Find where the given text appears and provide that cell's center as (x, y) coordinate. 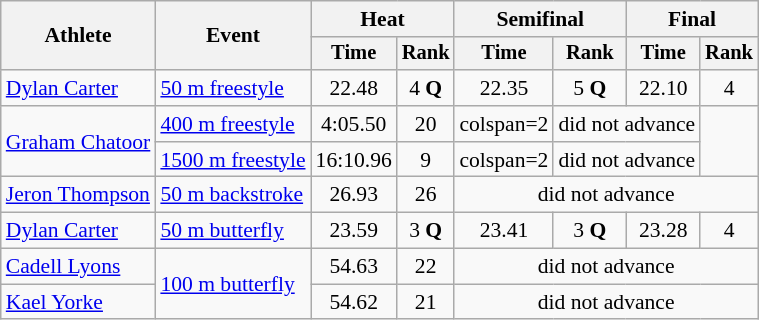
50 m freestyle (232, 88)
5 Q (590, 88)
4 Q (426, 88)
26 (426, 195)
Cadell Lyons (78, 267)
50 m butterfly (232, 231)
23.59 (354, 231)
Final (692, 19)
54.63 (354, 267)
22.10 (663, 88)
Graham Chatoor (78, 142)
Event (232, 36)
54.62 (354, 302)
100 m butterfly (232, 284)
22.35 (504, 88)
50 m backstroke (232, 195)
21 (426, 302)
26.93 (354, 195)
400 m freestyle (232, 124)
Semifinal (540, 19)
22 (426, 267)
Kael Yorke (78, 302)
4:05.50 (354, 124)
23.41 (504, 231)
Jeron Thompson (78, 195)
16:10.96 (354, 160)
22.48 (354, 88)
23.28 (663, 231)
Athlete (78, 36)
9 (426, 160)
1500 m freestyle (232, 160)
Heat (383, 19)
20 (426, 124)
